Output the [x, y] coordinate of the center of the cell containing the given text.  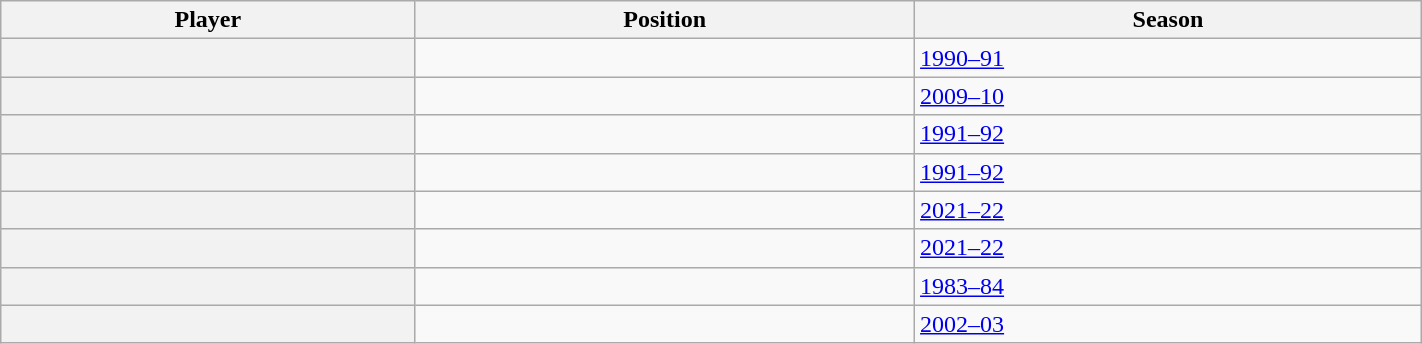
1983–84 [1168, 286]
Season [1168, 20]
1990–91 [1168, 58]
Position [665, 20]
Player [208, 20]
2002–03 [1168, 324]
2009–10 [1168, 96]
